Return the (x, y) coordinate for the center point of the cell that contains the specified text.  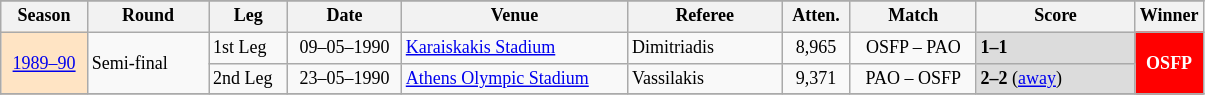
OSFP – PAO (913, 48)
OSFP (1170, 63)
Atten. (816, 16)
2–2 (away) (1056, 78)
Vassilakis (705, 78)
Winner (1170, 16)
1st Leg (248, 48)
Date (345, 16)
1–1 (1056, 48)
Season (44, 16)
23–05–1990 (345, 78)
Match (913, 16)
09–05–1990 (345, 48)
2nd Leg (248, 78)
Athens Olympic Stadium (514, 78)
8,965 (816, 48)
Karaiskakis Stadium (514, 48)
Score (1056, 16)
Round (148, 16)
Referee (705, 16)
Venue (514, 16)
Dimitriadis (705, 48)
PAO – OSFP (913, 78)
9,371 (816, 78)
Semi-final (148, 63)
Leg (248, 16)
1989–90 (44, 63)
